Determine the [x, y] coordinate at the center of the cell enclosing the given text.  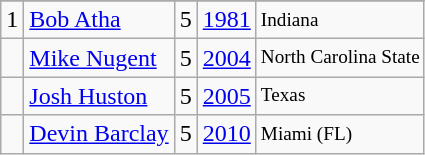
2005 [226, 96]
Miami (FL) [340, 134]
1 [12, 20]
2004 [226, 58]
Mike Nugent [99, 58]
North Carolina State [340, 58]
Texas [340, 96]
1981 [226, 20]
Indiana [340, 20]
Bob Atha [99, 20]
2010 [226, 134]
Devin Barclay [99, 134]
Josh Huston [99, 96]
